Search for the cell housing the specified text and yield its (x, y) center coordinate. 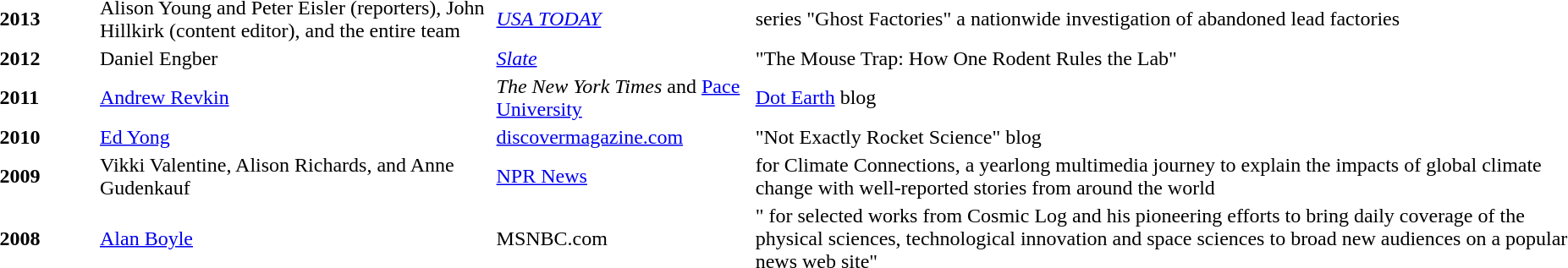
Ed Yong (295, 137)
NPR News (623, 176)
discovermagazine.com (623, 137)
Daniel Engber (295, 58)
Vikki Valentine, Alison Richards, and Anne Gudenkauf (295, 176)
The New York Times and Pace University (623, 98)
Slate (623, 58)
Andrew Revkin (295, 98)
